From the cell containing the given text, extract its center point as [X, Y] coordinate. 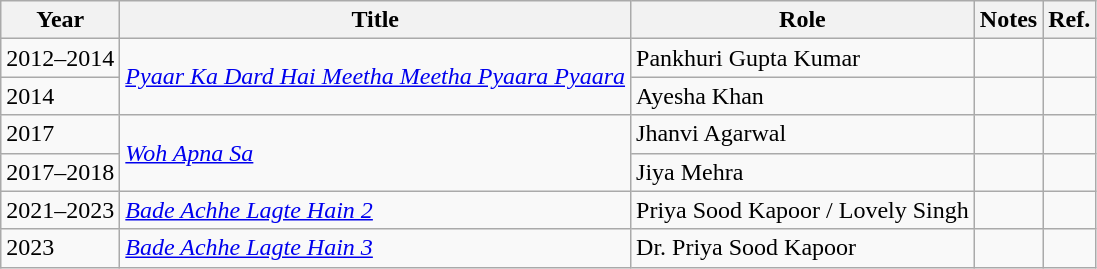
Title [376, 20]
2021–2023 [60, 210]
Priya Sood Kapoor / Lovely Singh [803, 210]
2012–2014 [60, 58]
Jiya Mehra [803, 172]
Bade Achhe Lagte Hain 3 [376, 248]
Pankhuri Gupta Kumar [803, 58]
Jhanvi Agarwal [803, 134]
2017–2018 [60, 172]
Ayesha Khan [803, 96]
Dr. Priya Sood Kapoor [803, 248]
Bade Achhe Lagte Hain 2 [376, 210]
Year [60, 20]
Woh Apna Sa [376, 153]
Ref. [1070, 20]
2014 [60, 96]
2017 [60, 134]
2023 [60, 248]
Notes [1008, 20]
Pyaar Ka Dard Hai Meetha Meetha Pyaara Pyaara [376, 77]
Role [803, 20]
